Locate the cell with the specified text and output its [x, y] center coordinate. 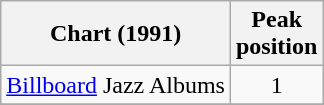
1 [276, 85]
Peakposition [276, 34]
Chart (1991) [116, 34]
Billboard Jazz Albums [116, 85]
